Pinpoint the cell where the given text exists, returning its [X, Y] midpoint coordinate. 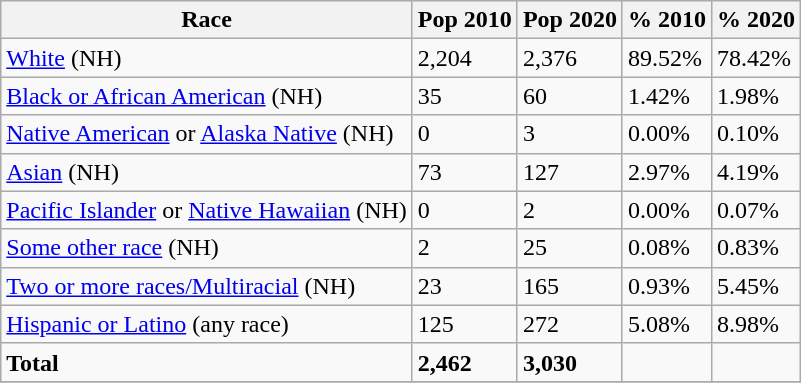
% 2010 [666, 20]
Total [207, 362]
0.08% [666, 248]
2.97% [666, 172]
125 [464, 324]
2,376 [570, 58]
0.07% [756, 210]
Two or more races/Multiracial (NH) [207, 286]
89.52% [666, 58]
% 2020 [756, 20]
8.98% [756, 324]
78.42% [756, 58]
0.93% [666, 286]
35 [464, 96]
25 [570, 248]
White (NH) [207, 58]
2,204 [464, 58]
0.83% [756, 248]
Some other race (NH) [207, 248]
Black or African American (NH) [207, 96]
127 [570, 172]
Pop 2020 [570, 20]
Asian (NH) [207, 172]
Hispanic or Latino (any race) [207, 324]
Pop 2010 [464, 20]
3 [570, 134]
Pacific Islander or Native Hawaiian (NH) [207, 210]
1.42% [666, 96]
73 [464, 172]
23 [464, 286]
272 [570, 324]
60 [570, 96]
165 [570, 286]
5.08% [666, 324]
0.10% [756, 134]
Native American or Alaska Native (NH) [207, 134]
1.98% [756, 96]
4.19% [756, 172]
5.45% [756, 286]
2,462 [464, 362]
Race [207, 20]
3,030 [570, 362]
